Search for the cell housing the specified text and yield its (X, Y) center coordinate. 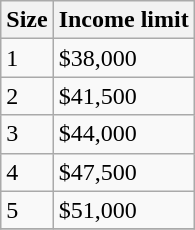
5 (27, 210)
Size (27, 20)
$47,500 (124, 172)
$44,000 (124, 134)
2 (27, 96)
Income limit (124, 20)
$38,000 (124, 58)
4 (27, 172)
3 (27, 134)
1 (27, 58)
$51,000 (124, 210)
$41,500 (124, 96)
